Search for the cell housing the specified text and yield its (x, y) center coordinate. 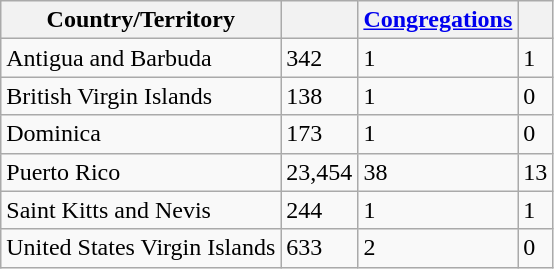
23,454 (320, 172)
Congregations (438, 20)
244 (320, 210)
Saint Kitts and Nevis (141, 210)
British Virgin Islands (141, 96)
2 (438, 248)
Puerto Rico (141, 172)
13 (536, 172)
38 (438, 172)
Country/Territory (141, 20)
342 (320, 58)
Antigua and Barbuda (141, 58)
633 (320, 248)
173 (320, 134)
138 (320, 96)
Dominica (141, 134)
United States Virgin Islands (141, 248)
